Provide the (X, Y) coordinate of the cell's center where the given text is located.  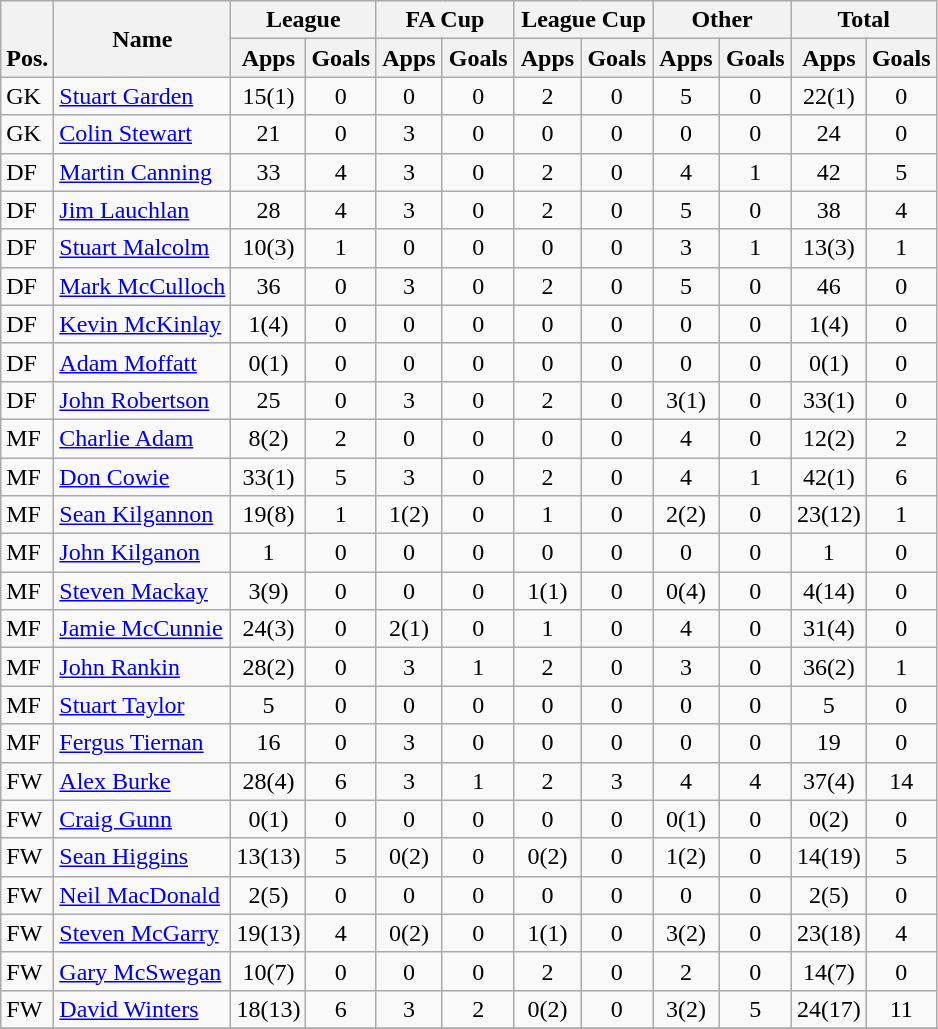
2(1) (410, 629)
Craig Gunn (142, 819)
3(9) (268, 591)
19(13) (268, 933)
Steven Mackay (142, 591)
Alex Burke (142, 781)
8(2) (268, 438)
Steven McGarry (142, 933)
42 (828, 172)
37(4) (828, 781)
21 (268, 134)
24(3) (268, 629)
19(8) (268, 515)
28(4) (268, 781)
Stuart Malcolm (142, 248)
28(2) (268, 667)
22(1) (828, 96)
League (304, 20)
Jim Lauchlan (142, 210)
14(19) (828, 857)
Adam Moffatt (142, 362)
Name (142, 39)
3(1) (686, 400)
14(7) (828, 971)
13(13) (268, 857)
Colin Stewart (142, 134)
23(18) (828, 933)
John Kilganon (142, 553)
Stuart Garden (142, 96)
10(7) (268, 971)
13(3) (828, 248)
16 (268, 743)
Stuart Taylor (142, 705)
2(2) (686, 515)
John Robertson (142, 400)
Don Cowie (142, 477)
12(2) (828, 438)
Other (722, 20)
4(14) (828, 591)
24(17) (828, 1009)
23(12) (828, 515)
11 (901, 1009)
36 (268, 286)
Pos. (28, 39)
Total (864, 20)
14 (901, 781)
Jamie McCunnie (142, 629)
Kevin McKinlay (142, 324)
League Cup (584, 20)
10(3) (268, 248)
42(1) (828, 477)
Gary McSwegan (142, 971)
15(1) (268, 96)
Mark McCulloch (142, 286)
46 (828, 286)
28 (268, 210)
John Rankin (142, 667)
Charlie Adam (142, 438)
Sean Higgins (142, 857)
18(13) (268, 1009)
Fergus Tiernan (142, 743)
31(4) (828, 629)
Martin Canning (142, 172)
FA Cup (446, 20)
36(2) (828, 667)
0(4) (686, 591)
19 (828, 743)
25 (268, 400)
33 (268, 172)
Sean Kilgannon (142, 515)
Neil MacDonald (142, 895)
38 (828, 210)
24 (828, 134)
David Winters (142, 1009)
